Detect which cell encompasses the target text, then output its [X, Y] center coordinate. 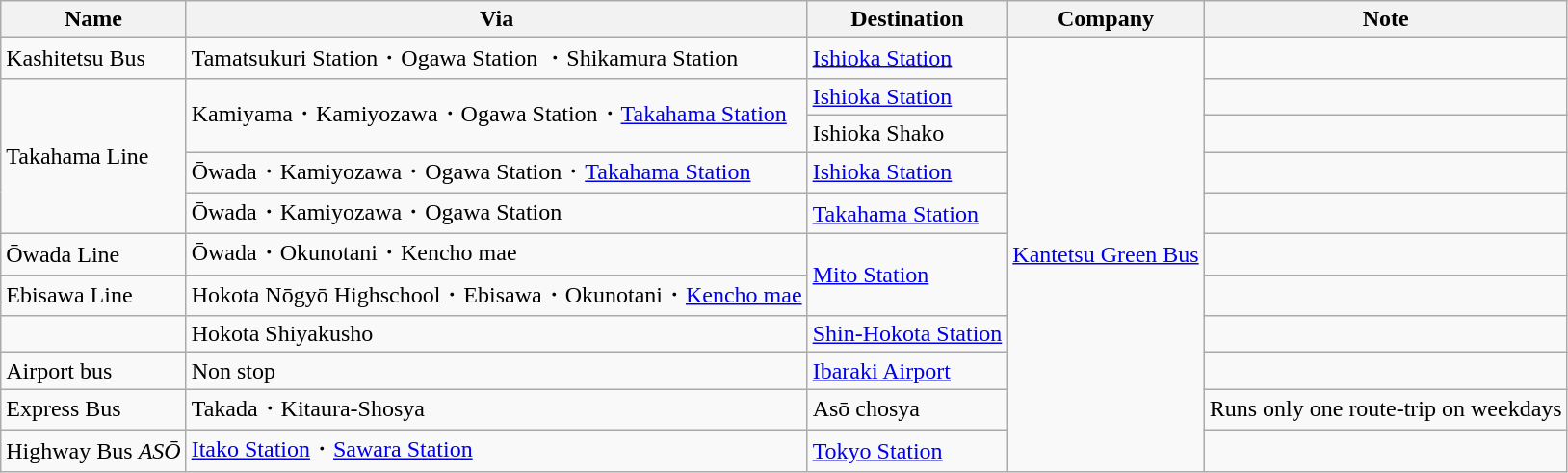
Ishioka Shako [907, 133]
Via [497, 19]
Itako Station・Sawara Station [497, 451]
Ibaraki Airport [907, 371]
Shin-Hokota Station [907, 334]
Takahama Line [93, 156]
Tamatsukuri Station・Ogawa Station ・Shikamura Station [497, 58]
Name [93, 19]
Note [1385, 19]
Express Bus [93, 410]
Highway Bus ASŌ [93, 451]
Ebisawa Line [93, 295]
Non stop [497, 371]
Kamiyama・Kamiyozawa・Ogawa Station・Takahama Station [497, 115]
Airport bus [93, 371]
Kantetsu Green Bus [1106, 254]
Ōwada Line [93, 254]
Ōwada・Kamiyozawa・Ogawa Station・Takahama Station [497, 173]
Takada・Kitaura-Shosya [497, 410]
Ōwada・Okunotani・Kencho mae [497, 254]
Company [1106, 19]
Destination [907, 19]
Ōwada・Kamiyozawa・Ogawa Station [497, 214]
Hokota Nōgyō Highschool・Ebisawa・Okunotani・Kencho mae [497, 295]
Kashitetsu Bus [93, 58]
Hokota Shiyakusho [497, 334]
Asō chosya [907, 410]
Runs only one route-trip on weekdays [1385, 410]
Tokyo Station [907, 451]
Mito Station [907, 276]
Takahama Station [907, 214]
